Scan for the cell matching the given text and deliver its (X, Y) coordinate at center. 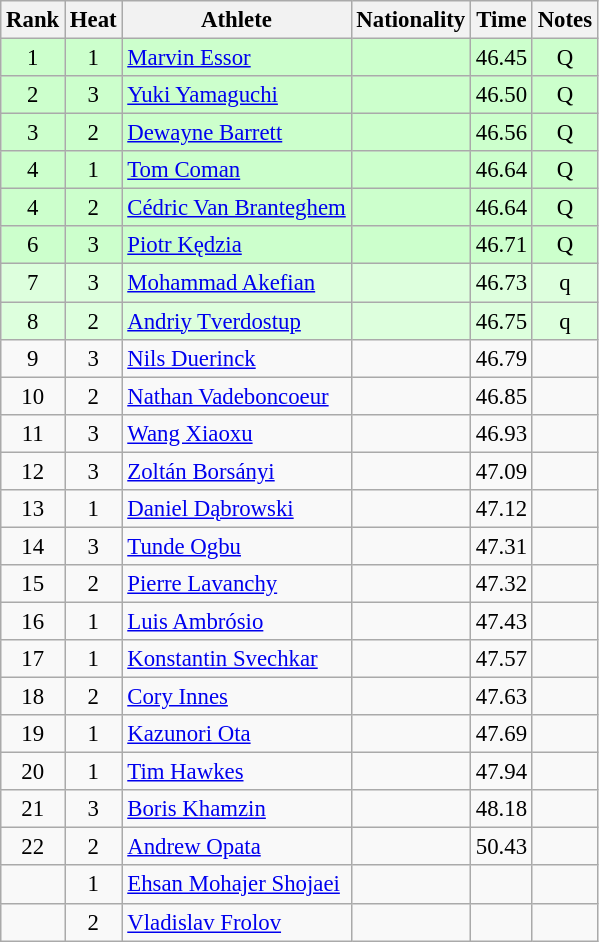
Heat (94, 20)
11 (33, 433)
Ehsan Mohajer Shojaei (236, 885)
47.32 (502, 584)
13 (33, 509)
16 (33, 621)
Luis Ambrósio (236, 621)
Marvin Essor (236, 58)
Pierre Lavanchy (236, 584)
Time (502, 20)
20 (33, 772)
46.75 (502, 321)
47.94 (502, 772)
Zoltán Borsányi (236, 471)
47.12 (502, 509)
Athlete (236, 20)
47.43 (502, 621)
46.73 (502, 283)
Vladislav Frolov (236, 922)
Notes (564, 20)
Dewayne Barrett (236, 133)
Nathan Vadeboncoeur (236, 396)
Andriy Tverdostup (236, 321)
10 (33, 396)
Nationality (410, 20)
Cédric Van Branteghem (236, 208)
14 (33, 546)
50.43 (502, 847)
Yuki Yamaguchi (236, 95)
46.45 (502, 58)
18 (33, 697)
21 (33, 809)
46.56 (502, 133)
47.57 (502, 659)
17 (33, 659)
8 (33, 321)
48.18 (502, 809)
46.50 (502, 95)
Wang Xiaoxu (236, 433)
46.85 (502, 396)
46.71 (502, 245)
Andrew Opata (236, 847)
12 (33, 471)
47.31 (502, 546)
9 (33, 358)
22 (33, 847)
Kazunori Ota (236, 734)
47.63 (502, 697)
46.93 (502, 433)
6 (33, 245)
Mohammad Akefian (236, 283)
15 (33, 584)
Rank (33, 20)
Daniel Dąbrowski (236, 509)
Boris Khamzin (236, 809)
19 (33, 734)
Cory Innes (236, 697)
7 (33, 283)
Nils Duerinck (236, 358)
Piotr Kędzia (236, 245)
Tim Hawkes (236, 772)
Tunde Ogbu (236, 546)
Tom Coman (236, 170)
46.79 (502, 358)
47.69 (502, 734)
47.09 (502, 471)
Konstantin Svechkar (236, 659)
